For the text-containing cell, return its midpoint in (x, y) coordinate format. 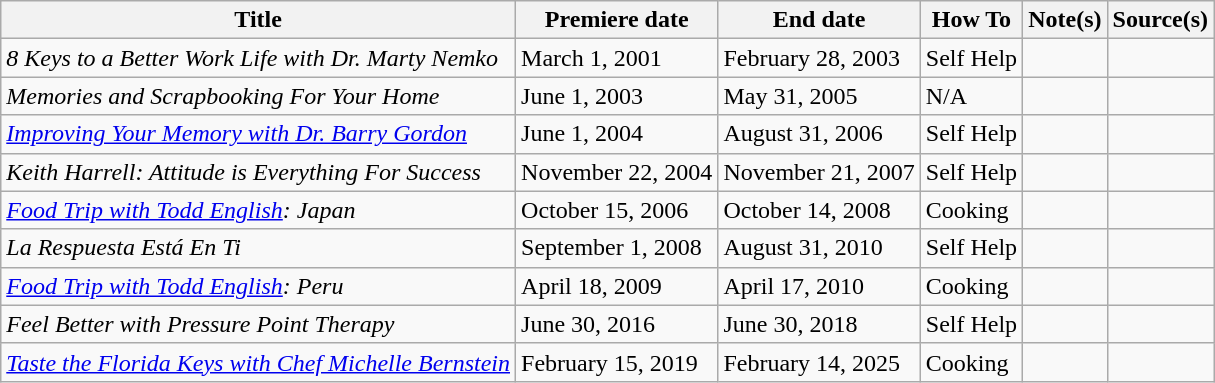
End date (819, 20)
Source(s) (1160, 20)
June 30, 2016 (617, 324)
N/A (971, 96)
Title (258, 20)
March 1, 2001 (617, 58)
October 14, 2008 (819, 210)
How To (971, 20)
June 30, 2018 (819, 324)
Improving Your Memory with Dr. Barry Gordon (258, 134)
June 1, 2004 (617, 134)
February 14, 2025 (819, 362)
Premiere date (617, 20)
Feel Better with Pressure Point Therapy (258, 324)
June 1, 2003 (617, 96)
8 Keys to a Better Work Life with Dr. Marty Nemko (258, 58)
October 15, 2006 (617, 210)
February 15, 2019 (617, 362)
April 17, 2010 (819, 286)
May 31, 2005 (819, 96)
Keith Harrell: Attitude is Everything For Success (258, 172)
August 31, 2010 (819, 248)
November 21, 2007 (819, 172)
Note(s) (1065, 20)
September 1, 2008 (617, 248)
April 18, 2009 (617, 286)
La Respuesta Está En Ti (258, 248)
Food Trip with Todd English: Japan (258, 210)
November 22, 2004 (617, 172)
February 28, 2003 (819, 58)
Food Trip with Todd English: Peru (258, 286)
Memories and Scrapbooking For Your Home (258, 96)
August 31, 2006 (819, 134)
Taste the Florida Keys with Chef Michelle Bernstein (258, 362)
